Return the (X, Y) coordinate for the center point of the cell that contains the specified text.  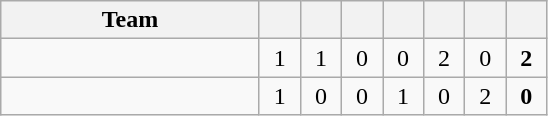
Team (130, 20)
